For the text-containing cell, return its midpoint in [x, y] coordinate format. 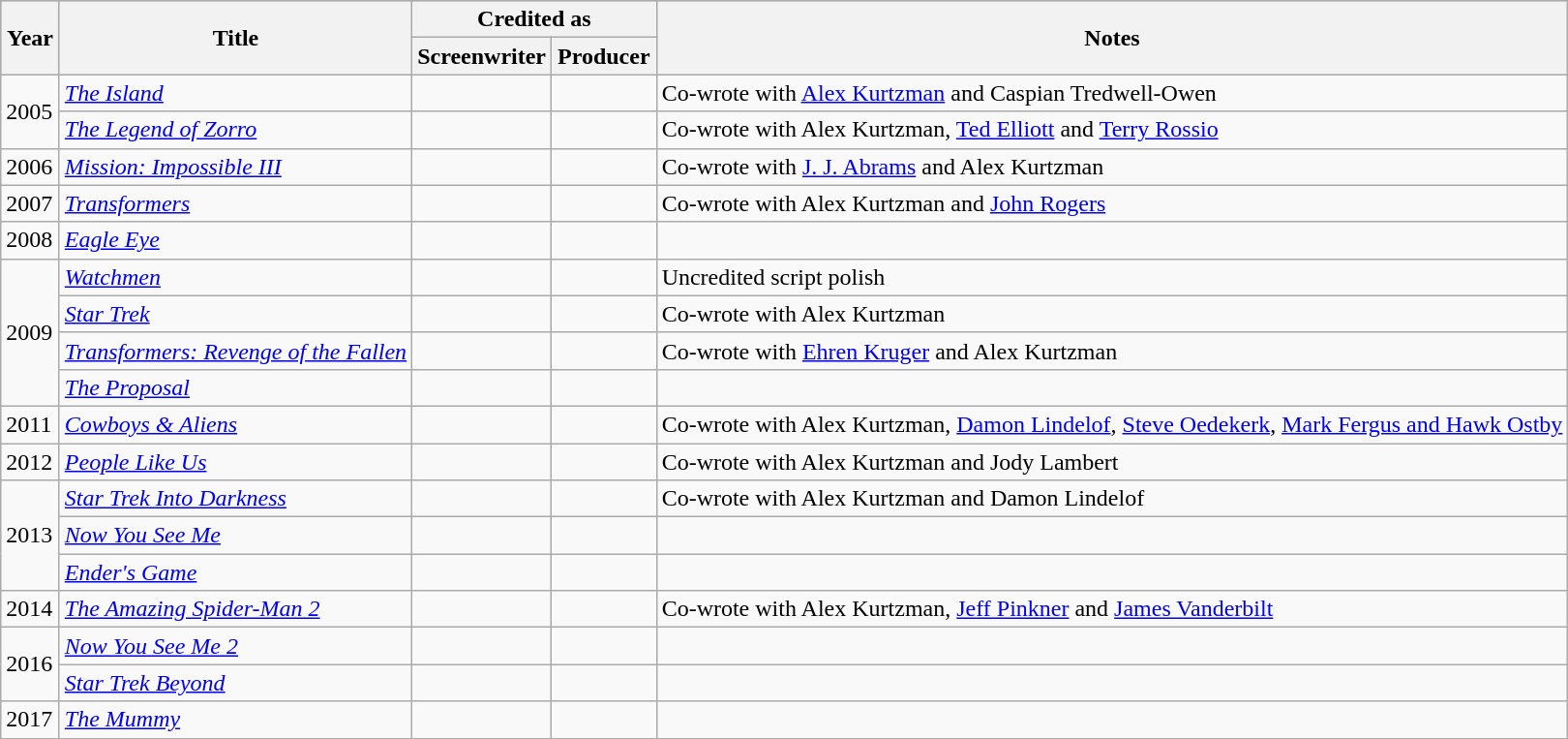
Co-wrote with Ehren Kruger and Alex Kurtzman [1112, 351]
Producer [604, 56]
2014 [31, 609]
Star Trek [235, 314]
2013 [31, 536]
The Island [235, 93]
The Amazing Spider-Man 2 [235, 609]
Title [235, 38]
The Legend of Zorro [235, 130]
Co-wrote with Alex Kurtzman and John Rogers [1112, 203]
Cowboys & Aliens [235, 424]
People Like Us [235, 462]
The Proposal [235, 387]
Now You See Me [235, 536]
Co-wrote with Alex Kurtzman, Jeff Pinkner and James Vanderbilt [1112, 609]
Transformers [235, 203]
Year [31, 38]
2008 [31, 240]
Co-wrote with Alex Kurtzman and Caspian Tredwell-Owen [1112, 93]
Now You See Me 2 [235, 646]
Co-wrote with Alex Kurtzman, Ted Elliott and Terry Rossio [1112, 130]
The Mummy [235, 720]
2011 [31, 424]
2006 [31, 167]
Eagle Eye [235, 240]
Screenwriter [482, 56]
Notes [1112, 38]
2007 [31, 203]
Co-wrote with Alex Kurtzman, Damon Lindelof, Steve Oedekerk, Mark Fergus and Hawk Ostby [1112, 424]
Co-wrote with Alex Kurtzman and Jody Lambert [1112, 462]
Co-wrote with J. J. Abrams and Alex Kurtzman [1112, 167]
Mission: Impossible III [235, 167]
Star Trek Beyond [235, 683]
2009 [31, 332]
2012 [31, 462]
2005 [31, 111]
Uncredited script polish [1112, 277]
Transformers: Revenge of the Fallen [235, 351]
2017 [31, 720]
Ender's Game [235, 572]
Star Trek Into Darkness [235, 499]
Co-wrote with Alex Kurtzman [1112, 314]
Watchmen [235, 277]
Credited as [534, 19]
Co-wrote with Alex Kurtzman and Damon Lindelof [1112, 499]
2016 [31, 664]
